Return the (X, Y) coordinate for the center point of the cell that contains the specified text.  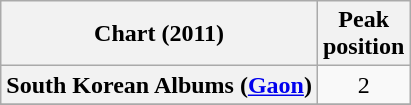
Chart (2011) (160, 34)
Peakposition (363, 34)
2 (363, 85)
South Korean Albums (Gaon) (160, 85)
